Determine the (x, y) coordinate at the center of the cell enclosing the given text.  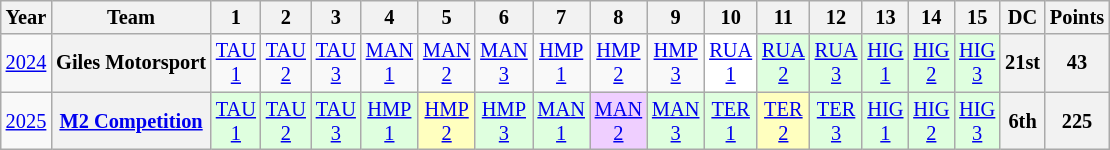
2 (286, 17)
6 (504, 17)
11 (784, 17)
9 (676, 17)
M2 Competition (131, 121)
3 (336, 17)
RUA2 (784, 63)
Year (26, 17)
5 (446, 17)
43 (1077, 63)
RUA3 (836, 63)
12 (836, 17)
4 (390, 17)
RUA1 (730, 63)
1 (236, 17)
Team (131, 17)
7 (562, 17)
TER3 (836, 121)
Points (1077, 17)
14 (931, 17)
10 (730, 17)
13 (885, 17)
15 (977, 17)
Giles Motorsport (131, 63)
6th (1022, 121)
2025 (26, 121)
DC (1022, 17)
2024 (26, 63)
TER2 (784, 121)
TER1 (730, 121)
8 (618, 17)
21st (1022, 63)
225 (1077, 121)
